Locate the cell with the specified text and output its [X, Y] center coordinate. 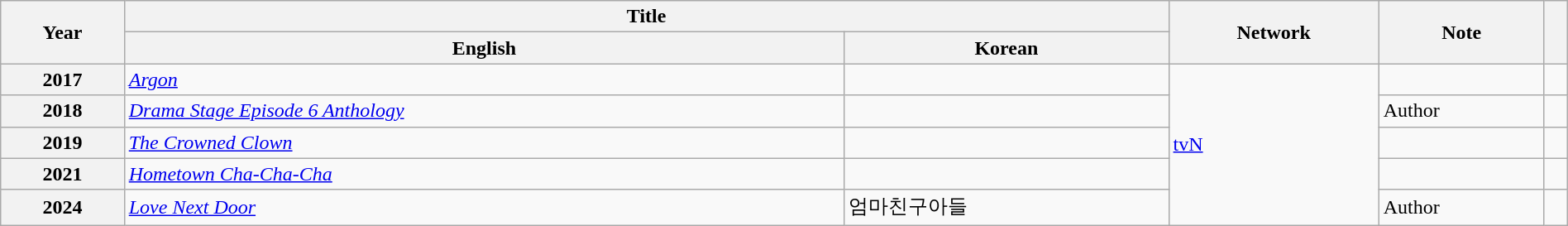
엄마친구아들 [1006, 207]
Network [1274, 32]
Argon [484, 79]
Drama Stage Episode 6 Anthology [484, 111]
Love Next Door [484, 207]
2021 [63, 174]
Title [647, 17]
The Crowned Clown [484, 142]
2019 [63, 142]
tvN [1274, 144]
Hometown Cha-Cha-Cha [484, 174]
2024 [63, 207]
Note [1461, 32]
2018 [63, 111]
Year [63, 32]
Korean [1006, 48]
2017 [63, 79]
English [484, 48]
